Capture the cell that displays the provided text and extract its [X, Y] central coordinate. 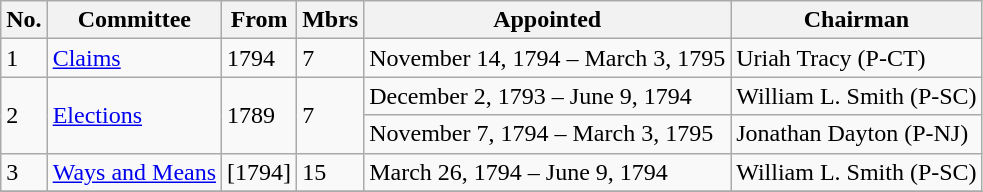
From [260, 20]
Mbrs [330, 20]
1789 [260, 115]
3 [24, 172]
November 14, 1794 – March 3, 1795 [548, 58]
Chairman [856, 20]
2 [24, 115]
Committee [134, 20]
1 [24, 58]
1794 [260, 58]
No. [24, 20]
March 26, 1794 – June 9, 1794 [548, 172]
Uriah Tracy (P-CT) [856, 58]
[1794] [260, 172]
Claims [134, 58]
December 2, 1793 – June 9, 1794 [548, 96]
Jonathan Dayton (P-NJ) [856, 134]
15 [330, 172]
Ways and Means [134, 172]
Elections [134, 115]
Appointed [548, 20]
November 7, 1794 – March 3, 1795 [548, 134]
